Output the (x, y) coordinate of the center of the cell containing the given text.  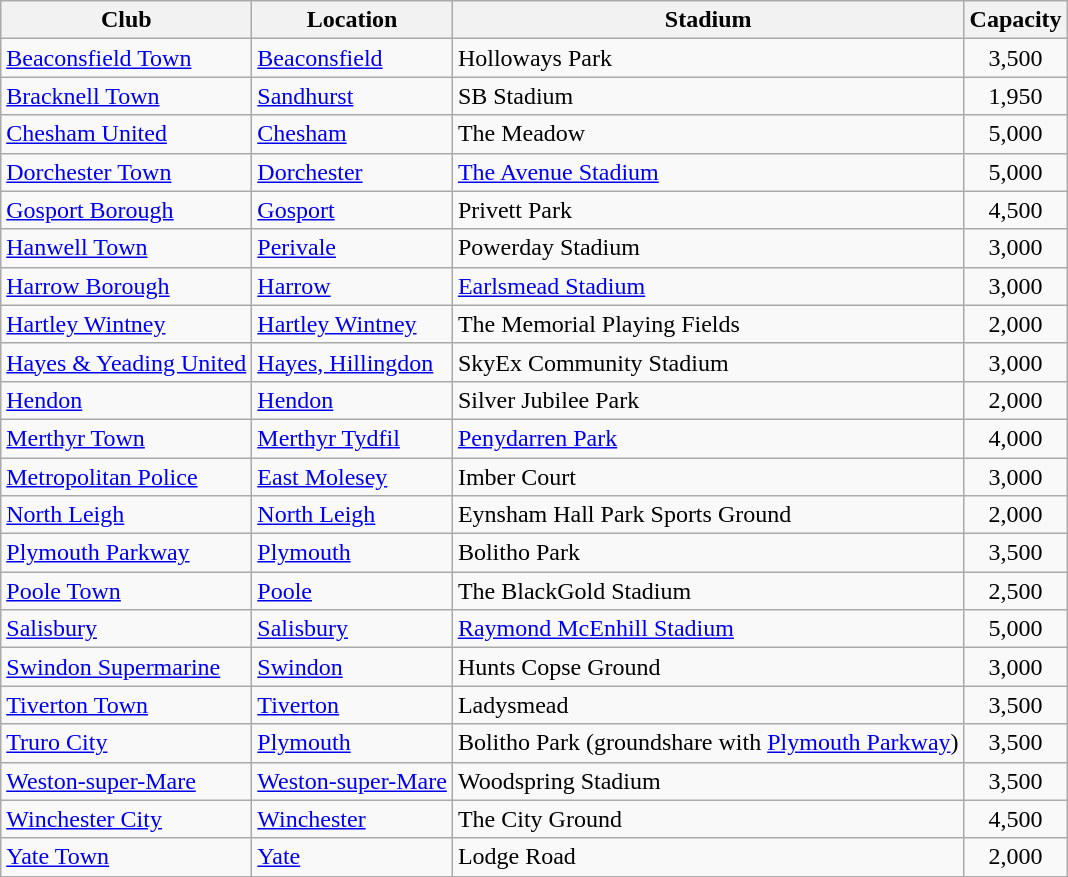
Perivale (352, 248)
Harrow Borough (126, 286)
Dorchester (352, 172)
Woodspring Stadium (708, 781)
Hunts Copse Ground (708, 667)
The BlackGold Stadium (708, 591)
Gosport (352, 210)
Metropolitan Police (126, 477)
Lodge Road (708, 857)
Ladysmead (708, 705)
Plymouth Parkway (126, 553)
Winchester City (126, 819)
Eynsham Hall Park Sports Ground (708, 515)
Tiverton Town (126, 705)
Earlsmead Stadium (708, 286)
The City Ground (708, 819)
Harrow (352, 286)
SB Stadium (708, 96)
The Memorial Playing Fields (708, 324)
The Avenue Stadium (708, 172)
Poole (352, 591)
Bolitho Park (groundshare with Plymouth Parkway) (708, 743)
Hanwell Town (126, 248)
Truro City (126, 743)
Imber Court (708, 477)
Beaconsfield Town (126, 58)
Sandhurst (352, 96)
Powerday Stadium (708, 248)
Capacity (1016, 20)
Chesham (352, 134)
Swindon (352, 667)
Club (126, 20)
Bracknell Town (126, 96)
Privett Park (708, 210)
Winchester (352, 819)
Yate Town (126, 857)
Poole Town (126, 591)
Yate (352, 857)
SkyEx Community Stadium (708, 362)
Silver Jubilee Park (708, 400)
Tiverton (352, 705)
Hayes & Yeading United (126, 362)
4,000 (1016, 438)
Merthyr Town (126, 438)
Beaconsfield (352, 58)
East Molesey (352, 477)
Holloways Park (708, 58)
Location (352, 20)
Raymond McEnhill Stadium (708, 629)
Bolitho Park (708, 553)
The Meadow (708, 134)
Merthyr Tydfil (352, 438)
Dorchester Town (126, 172)
Stadium (708, 20)
Penydarren Park (708, 438)
Swindon Supermarine (126, 667)
Hayes, Hillingdon (352, 362)
Gosport Borough (126, 210)
1,950 (1016, 96)
2,500 (1016, 591)
Chesham United (126, 134)
